Locate the cell with the specified text and output its (X, Y) center coordinate. 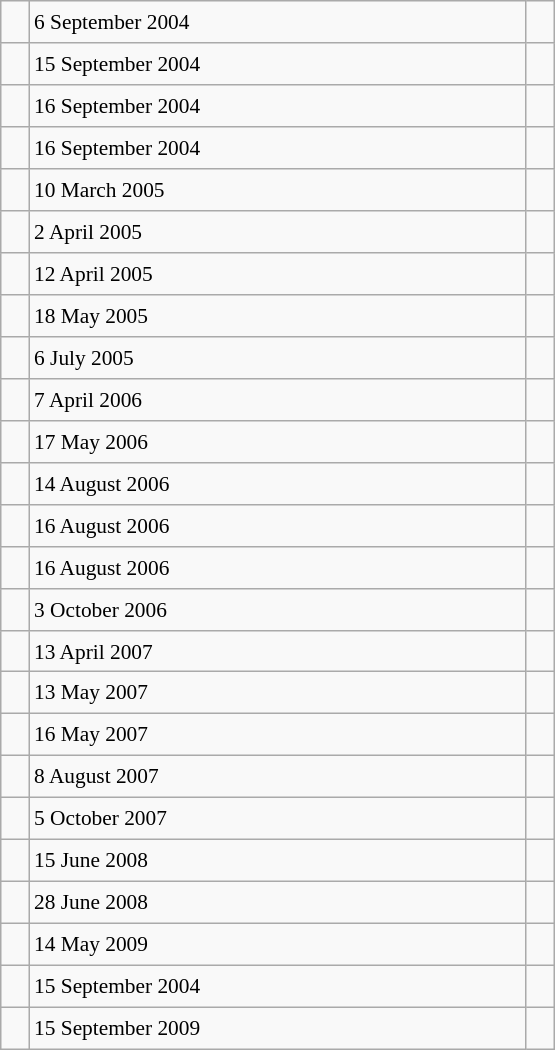
15 June 2008 (278, 861)
7 April 2006 (278, 399)
14 August 2006 (278, 483)
28 June 2008 (278, 903)
16 May 2007 (278, 735)
2 April 2005 (278, 232)
12 April 2005 (278, 274)
13 May 2007 (278, 693)
15 September 2009 (278, 1028)
17 May 2006 (278, 441)
14 May 2009 (278, 945)
3 October 2006 (278, 609)
8 August 2007 (278, 777)
18 May 2005 (278, 316)
5 October 2007 (278, 819)
10 March 2005 (278, 190)
13 April 2007 (278, 651)
6 September 2004 (278, 22)
6 July 2005 (278, 358)
